Identify which cell holds the provided text, then report its [X, Y] central coordinate. 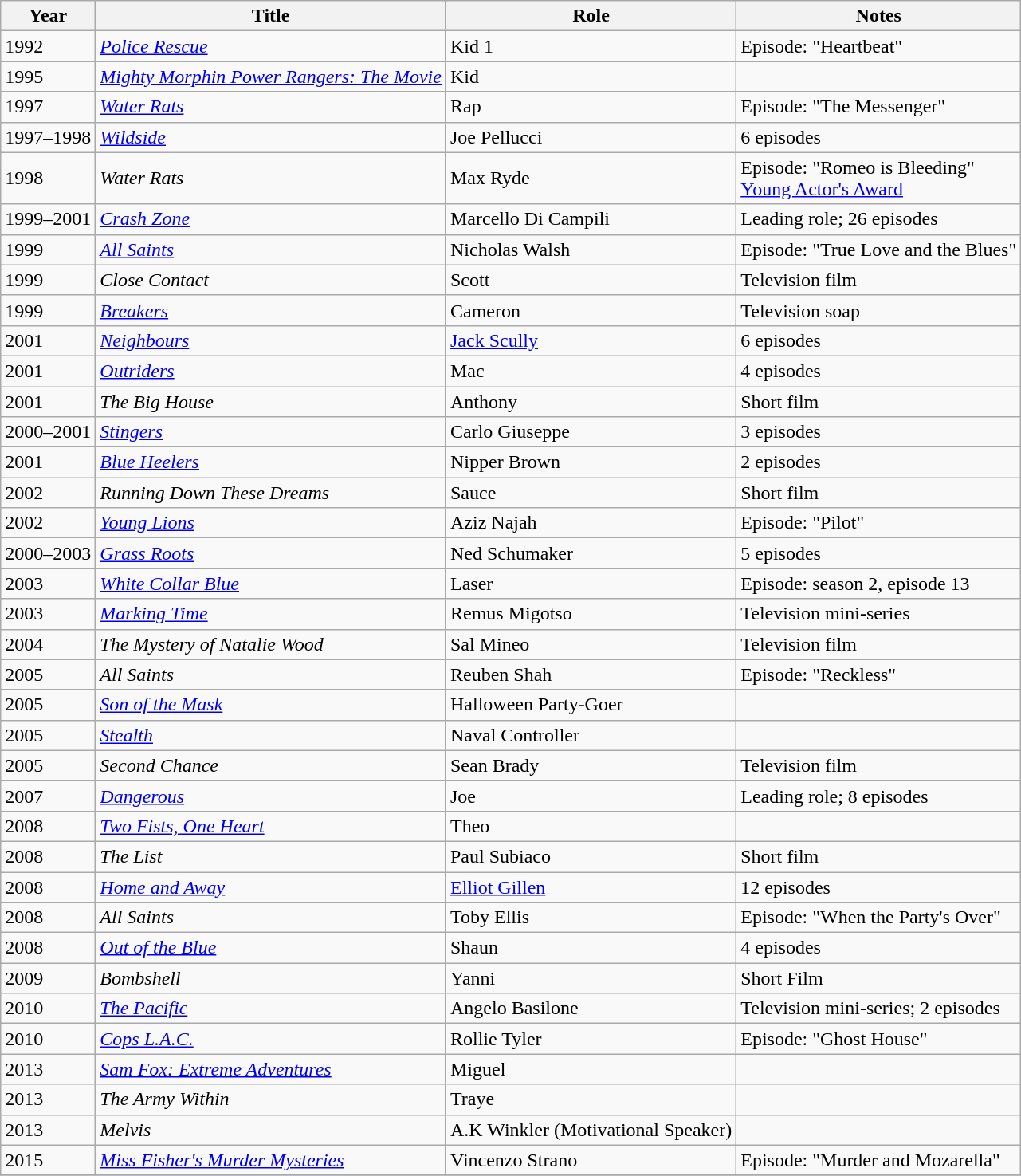
Close Contact [271, 280]
1999–2001 [48, 219]
Out of the Blue [271, 948]
Episode: "Ghost House" [878, 1039]
Cops L.A.C. [271, 1039]
Episode: "Romeo is Bleeding"Young Actor's Award [878, 179]
2015 [48, 1160]
Yanni [591, 978]
Crash Zone [271, 219]
White Collar Blue [271, 584]
Marking Time [271, 614]
Jack Scully [591, 340]
Ned Schumaker [591, 553]
The Army Within [271, 1099]
2000–2001 [48, 432]
Joe Pellucci [591, 137]
Sal Mineo [591, 644]
The List [271, 856]
Marcello Di Campili [591, 219]
Notes [878, 16]
Rollie Tyler [591, 1039]
Mighty Morphin Power Rangers: The Movie [271, 77]
The Mystery of Natalie Wood [271, 644]
Sauce [591, 493]
2000–2003 [48, 553]
2009 [48, 978]
Remus Migotso [591, 614]
Episode: "Heartbeat" [878, 46]
Melvis [271, 1130]
Young Lions [271, 523]
Rap [591, 107]
Max Ryde [591, 179]
Two Fists, One Heart [271, 826]
Toby Ellis [591, 918]
Neighbours [271, 340]
Carlo Giuseppe [591, 432]
Laser [591, 584]
Short Film [878, 978]
A.K Winkler (Motivational Speaker) [591, 1130]
The Big House [271, 401]
Scott [591, 280]
Running Down These Dreams [271, 493]
2 episodes [878, 462]
Naval Controller [591, 735]
Dangerous [271, 796]
Television soap [878, 310]
Episode: "Reckless" [878, 675]
1995 [48, 77]
Episode: "True Love and the Blues" [878, 250]
Joe [591, 796]
Nicholas Walsh [591, 250]
Nipper Brown [591, 462]
Shaun [591, 948]
Outriders [271, 371]
Kid [591, 77]
Kid 1 [591, 46]
Leading role; 26 episodes [878, 219]
1992 [48, 46]
Reuben Shah [591, 675]
Role [591, 16]
Son of the Mask [271, 705]
12 episodes [878, 887]
Stingers [271, 432]
Sean Brady [591, 765]
Episode: "When the Party's Over" [878, 918]
Police Rescue [271, 46]
1998 [48, 179]
Stealth [271, 735]
The Pacific [271, 1009]
Title [271, 16]
Cameron [591, 310]
Traye [591, 1099]
Year [48, 16]
Vincenzo Strano [591, 1160]
3 episodes [878, 432]
Theo [591, 826]
Paul Subiaco [591, 856]
Episode: season 2, episode 13 [878, 584]
Sam Fox: Extreme Adventures [271, 1069]
Wildside [271, 137]
Angelo Basilone [591, 1009]
1997–1998 [48, 137]
Mac [591, 371]
Television mini-series [878, 614]
Episode: "The Messenger" [878, 107]
Halloween Party-Goer [591, 705]
Miss Fisher's Murder Mysteries [271, 1160]
5 episodes [878, 553]
Episode: "Murder and Mozarella" [878, 1160]
Episode: "Pilot" [878, 523]
Grass Roots [271, 553]
2004 [48, 644]
Home and Away [271, 887]
Television mini-series; 2 episodes [878, 1009]
Breakers [271, 310]
Anthony [591, 401]
Bombshell [271, 978]
Leading role; 8 episodes [878, 796]
Blue Heelers [271, 462]
Second Chance [271, 765]
Aziz Najah [591, 523]
Elliot Gillen [591, 887]
1997 [48, 107]
2007 [48, 796]
Miguel [591, 1069]
